Search for the cell housing the specified text and yield its (X, Y) center coordinate. 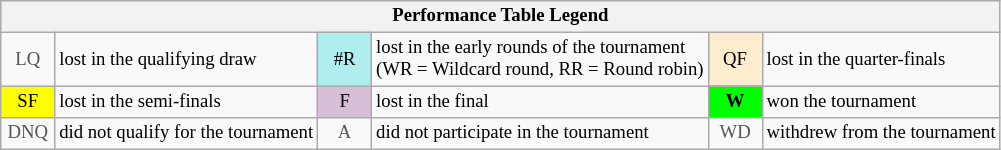
won the tournament (881, 102)
lost in the final (540, 102)
lost in the semi-finals (186, 102)
lost in the qualifying draw (186, 60)
did not qualify for the tournament (186, 134)
A (345, 134)
W (735, 102)
withdrew from the tournament (881, 134)
DNQ (28, 134)
did not participate in the tournament (540, 134)
lost in the early rounds of the tournament(WR = Wildcard round, RR = Round robin) (540, 60)
WD (735, 134)
F (345, 102)
#R (345, 60)
SF (28, 102)
lost in the quarter-finals (881, 60)
Performance Table Legend (500, 16)
LQ (28, 60)
QF (735, 60)
